Output the (X, Y) coordinate of the center of the cell containing the given text.  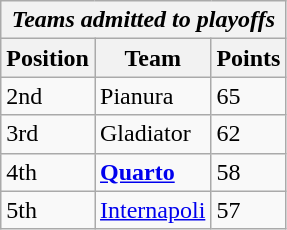
4th (48, 172)
Internapoli (152, 210)
58 (248, 172)
Pianura (152, 96)
2nd (48, 96)
Teams admitted to playoffs (144, 20)
3rd (48, 134)
Quarto (152, 172)
62 (248, 134)
Position (48, 58)
Gladiator (152, 134)
Team (152, 58)
65 (248, 96)
5th (48, 210)
57 (248, 210)
Points (248, 58)
